Search for the cell housing the specified text and yield its [X, Y] center coordinate. 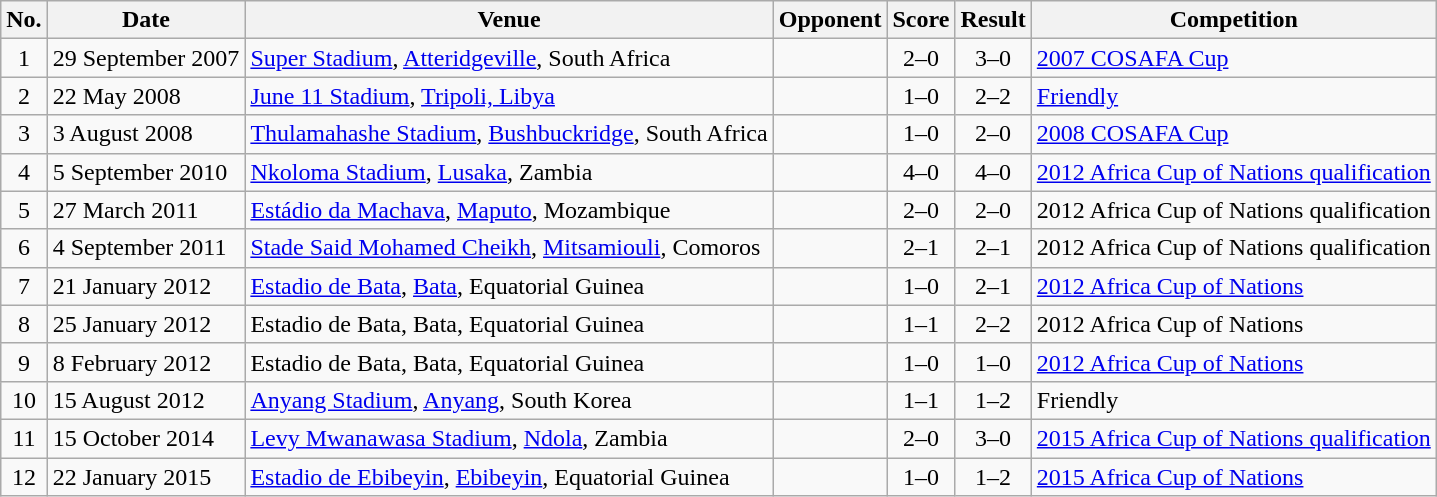
9 [24, 362]
5 [24, 210]
June 11 Stadium, Tripoli, Libya [509, 96]
10 [24, 400]
7 [24, 286]
21 January 2012 [146, 286]
22 May 2008 [146, 96]
22 January 2015 [146, 477]
No. [24, 20]
Date [146, 20]
27 March 2011 [146, 210]
Estadio de Ebibeyin, Ebibeyin, Equatorial Guinea [509, 477]
Stade Said Mohamed Cheikh, Mitsamiouli, Comoros [509, 248]
12 [24, 477]
8 February 2012 [146, 362]
11 [24, 438]
15 August 2012 [146, 400]
Nkoloma Stadium, Lusaka, Zambia [509, 172]
Estádio da Machava, Maputo, Mozambique [509, 210]
15 October 2014 [146, 438]
8 [24, 324]
2008 COSAFA Cup [1234, 134]
4 September 2011 [146, 248]
2015 Africa Cup of Nations qualification [1234, 438]
2015 Africa Cup of Nations [1234, 477]
4 [24, 172]
5 September 2010 [146, 172]
1 [24, 58]
Venue [509, 20]
2 [24, 96]
3 August 2008 [146, 134]
Thulamahashe Stadium, Bushbuckridge, South Africa [509, 134]
Anyang Stadium, Anyang, South Korea [509, 400]
Score [921, 20]
Result [993, 20]
6 [24, 248]
3 [24, 134]
Levy Mwanawasa Stadium, Ndola, Zambia [509, 438]
Competition [1234, 20]
25 January 2012 [146, 324]
29 September 2007 [146, 58]
Super Stadium, Atteridgeville, South Africa [509, 58]
2007 COSAFA Cup [1234, 58]
Opponent [830, 20]
